Identify which cell holds the provided text, then report its (X, Y) central coordinate. 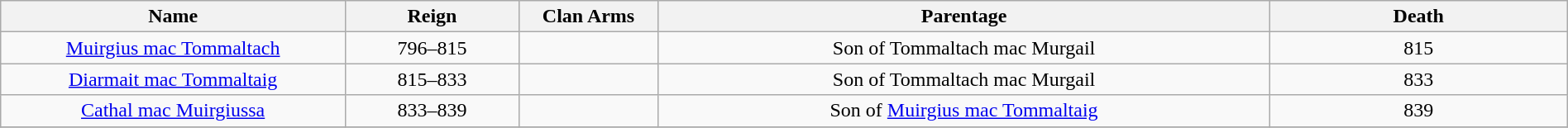
833 (1418, 79)
Muirgius mac Tommaltach (174, 48)
839 (1418, 111)
Parentage (964, 17)
Name (174, 17)
Diarmait mac Tommaltaig (174, 79)
Death (1418, 17)
Reign (433, 17)
796–815 (433, 48)
815–833 (433, 79)
815 (1418, 48)
Son of Muirgius mac Tommaltaig (964, 111)
Clan Arms (589, 17)
Cathal mac Muirgiussa (174, 111)
833–839 (433, 111)
